Return the (X, Y) coordinate for the center point of the cell that contains the specified text.  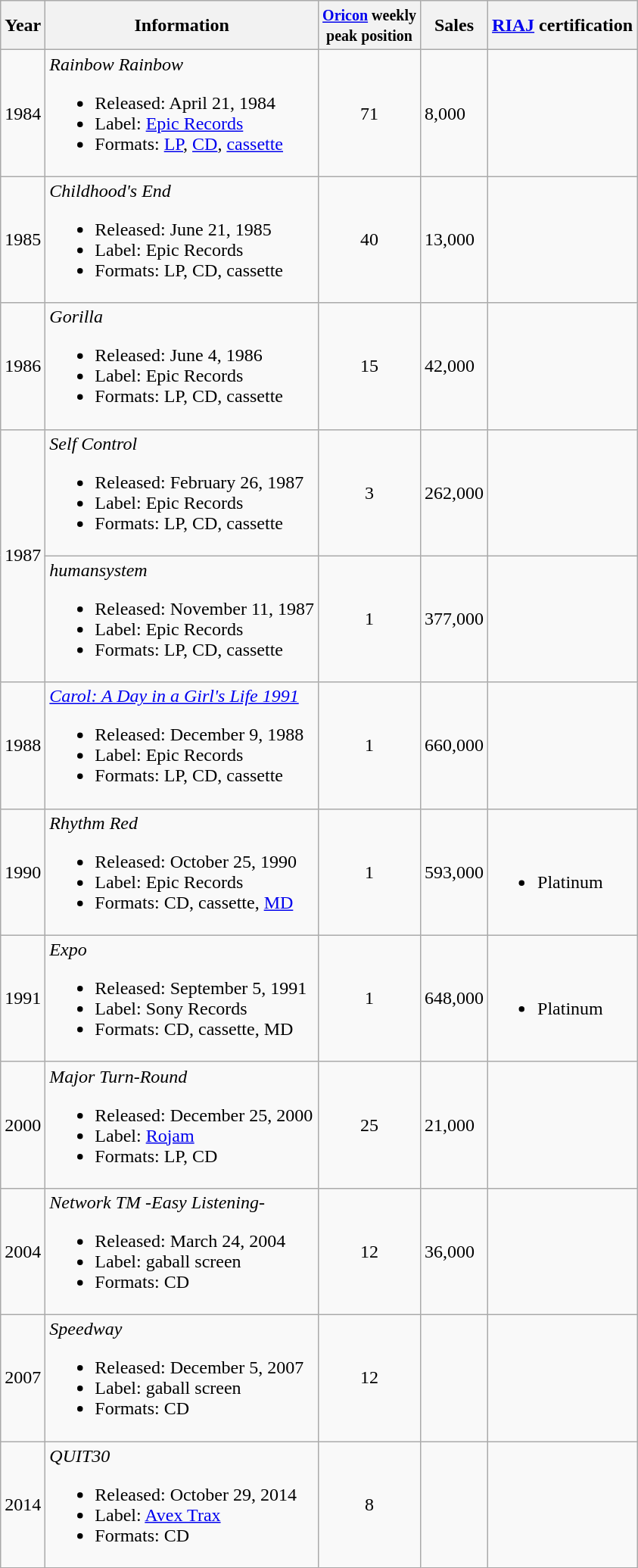
Major Turn-RoundReleased: December 25, 2000Label: RojamFormats: LP, CD (182, 1125)
SpeedwayReleased: December 5, 2007Label: gaball screenFormats: CD (182, 1378)
Childhood's EndReleased: June 21, 1985Label: Epic RecordsFormats: LP, CD, cassette (182, 239)
1991 (23, 998)
8,000 (454, 114)
1984 (23, 114)
40 (369, 239)
8 (369, 1505)
25 (369, 1125)
2000 (23, 1125)
RIAJ certification (563, 26)
1986 (23, 366)
GorillaReleased: June 4, 1986Label: Epic RecordsFormats: LP, CD, cassette (182, 366)
3 (369, 492)
Network TM -Easy Listening-Released: March 24, 2004Label: gaball screenFormats: CD (182, 1251)
2014 (23, 1505)
21,000 (454, 1125)
QUIT30Released: October 29, 2014Label: Avex TraxFormats: CD (182, 1505)
Rainbow RainbowReleased: April 21, 1984Label: Epic RecordsFormats: LP, CD, cassette (182, 114)
Self ControlReleased: February 26, 1987Label: Epic RecordsFormats: LP, CD, cassette (182, 492)
Carol: A Day in a Girl's Life 1991Released: December 9, 1988Label: Epic RecordsFormats: LP, CD, cassette (182, 745)
ExpoReleased: September 5, 1991Label: Sony RecordsFormats: CD, cassette, MD (182, 998)
1988 (23, 745)
Rhythm RedReleased: October 25, 1990Label: Epic RecordsFormats: CD, cassette, MD (182, 872)
36,000 (454, 1251)
1985 (23, 239)
13,000 (454, 239)
2007 (23, 1378)
1990 (23, 872)
Sales (454, 26)
42,000 (454, 366)
humansystemReleased: November 11, 1987Label: Epic RecordsFormats: LP, CD, cassette (182, 619)
Oricon weeklypeak position (369, 26)
71 (369, 114)
Year (23, 26)
593,000 (454, 872)
377,000 (454, 619)
1987 (23, 556)
15 (369, 366)
648,000 (454, 998)
2004 (23, 1251)
660,000 (454, 745)
Information (182, 26)
262,000 (454, 492)
